Find where the given text appears and provide that cell's center as [x, y] coordinate. 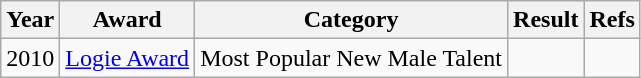
2010 [30, 58]
Category [352, 20]
Logie Award [128, 58]
Most Popular New Male Talent [352, 58]
Result [546, 20]
Refs [612, 20]
Year [30, 20]
Award [128, 20]
